Scan for the cell matching the given text and deliver its [X, Y] coordinate at center. 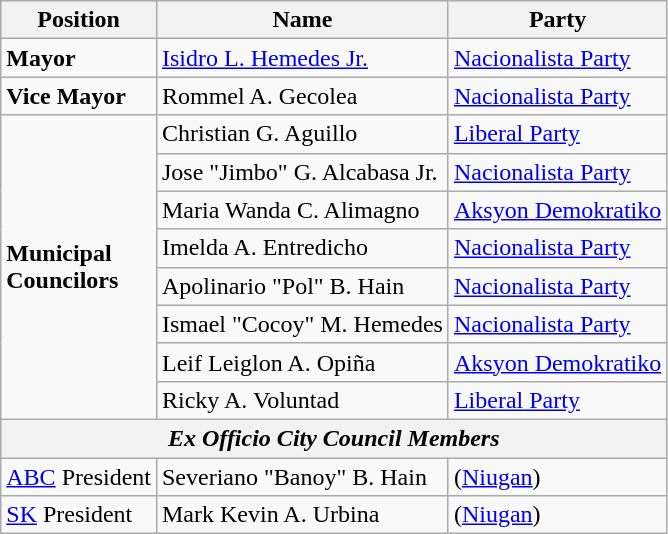
ABC President [79, 477]
Jose "Jimbo" G. Alcabasa Jr. [302, 172]
Imelda A. Entredicho [302, 248]
Ex Officio City Council Members [334, 438]
Vice Mayor [79, 96]
SK President [79, 515]
Isidro L. Hemedes Jr. [302, 58]
Apolinario "Pol" B. Hain [302, 286]
Ismael "Cocoy" M. Hemedes [302, 324]
Mayor [79, 58]
Position [79, 20]
MunicipalCouncilors [79, 267]
Severiano "Banoy" B. Hain [302, 477]
Rommel A. Gecolea [302, 96]
Name [302, 20]
Christian G. Aguillo [302, 134]
Leif Leiglon A. Opiña [302, 362]
Party [557, 20]
Maria Wanda C. Alimagno [302, 210]
Mark Kevin A. Urbina [302, 515]
Ricky A. Voluntad [302, 400]
